Extract the (X, Y) coordinate from the center of the cell holding the provided text.  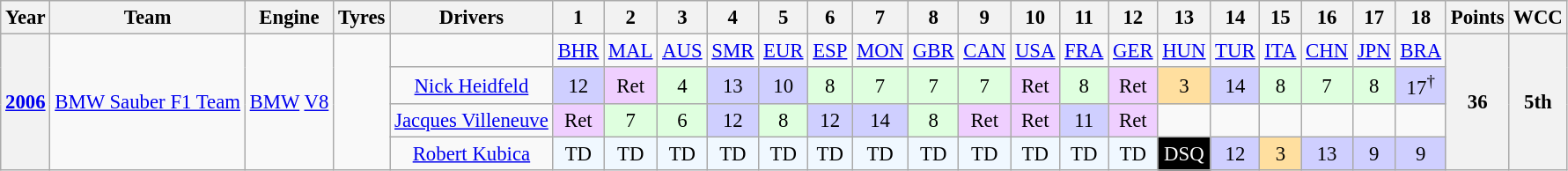
5 (784, 18)
18 (1421, 18)
BHR (578, 51)
BMW V8 (289, 102)
JPN (1373, 51)
Jacques Villeneuve (472, 121)
2006 (26, 102)
ESP (830, 51)
16 (1328, 18)
GER (1133, 51)
Robert Kubica (472, 154)
Points (1477, 18)
Year (26, 18)
5th (1538, 102)
15 (1280, 18)
Team (148, 18)
HUN (1184, 51)
TUR (1235, 51)
CAN (984, 51)
36 (1477, 102)
Engine (289, 18)
BMW Sauber F1 Team (148, 102)
DSQ (1184, 154)
17 (1373, 18)
1 (578, 18)
CHN (1328, 51)
2 (630, 18)
FRA (1085, 51)
Nick Heidfeld (472, 85)
GBR (933, 51)
17† (1421, 85)
ITA (1280, 51)
WCC (1538, 18)
EUR (784, 51)
SMR (732, 51)
MAL (630, 51)
Tyres (362, 18)
Drivers (472, 18)
BRA (1421, 51)
AUS (682, 51)
MON (880, 51)
USA (1035, 51)
